From the cell containing the given text, extract its center point as [X, Y] coordinate. 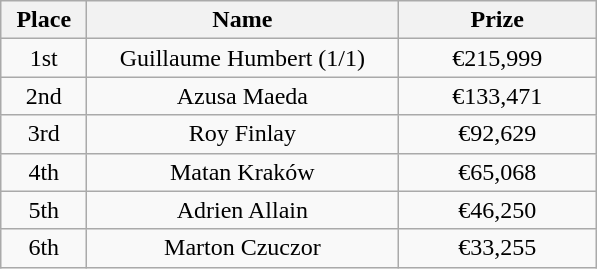
Matan Kraków [242, 172]
1st [44, 58]
6th [44, 248]
Azusa Maeda [242, 96]
€92,629 [498, 134]
€33,255 [498, 248]
Marton Czuczor [242, 248]
2nd [44, 96]
3rd [44, 134]
5th [44, 210]
€46,250 [498, 210]
€133,471 [498, 96]
€65,068 [498, 172]
Adrien Allain [242, 210]
Name [242, 20]
€215,999 [498, 58]
Roy Finlay [242, 134]
4th [44, 172]
Prize [498, 20]
Place [44, 20]
Guillaume Humbert (1/1) [242, 58]
